From the cell containing the given text, extract its center point as (X, Y) coordinate. 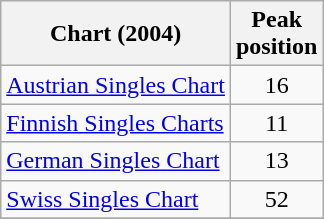
German Singles Chart (116, 161)
52 (276, 199)
Finnish Singles Charts (116, 123)
13 (276, 161)
Swiss Singles Chart (116, 199)
16 (276, 85)
11 (276, 123)
Chart (2004) (116, 34)
Peakposition (276, 34)
Austrian Singles Chart (116, 85)
